Search for the cell housing the specified text and yield its (x, y) center coordinate. 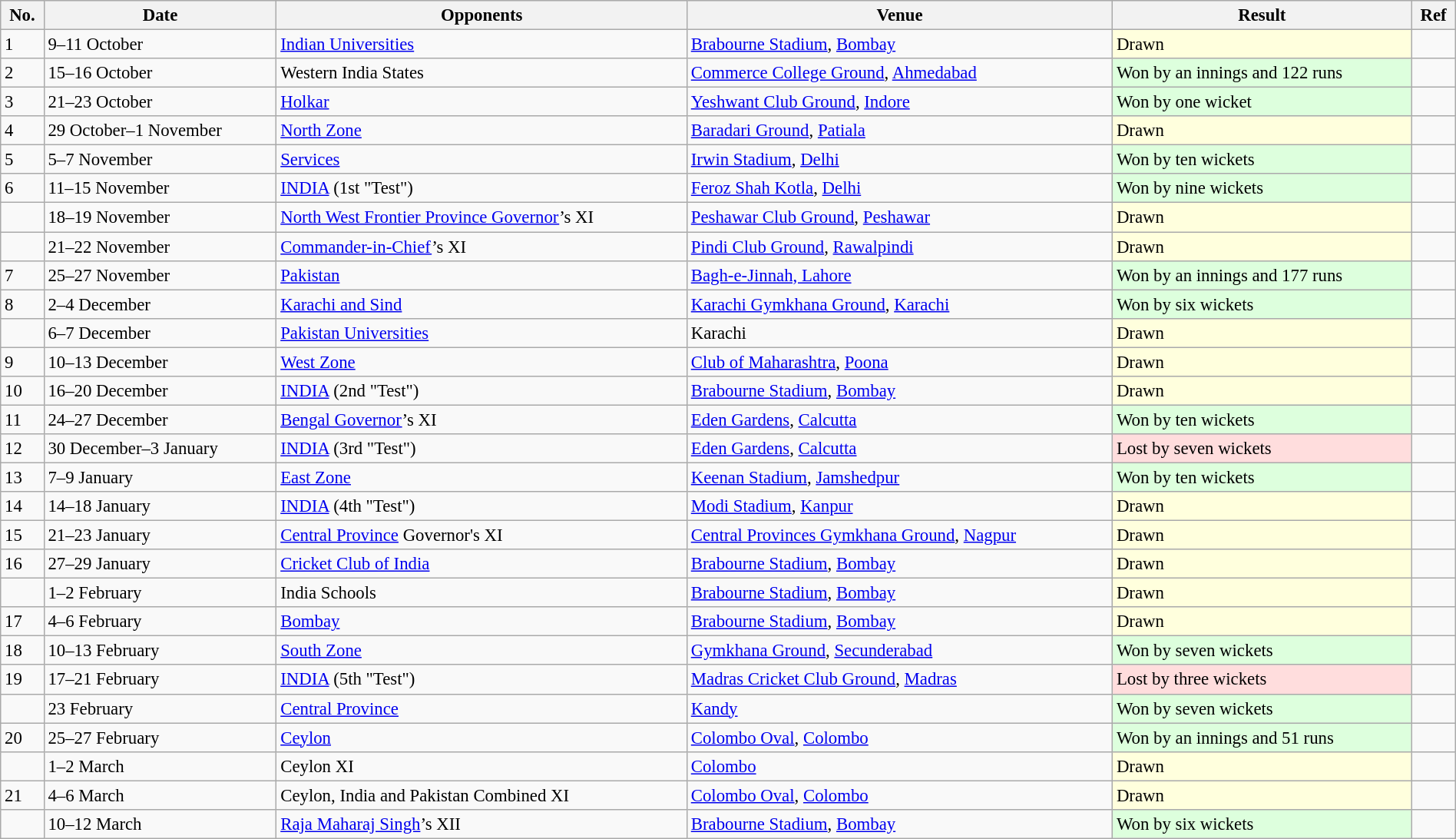
Baradari Ground, Patiala (899, 131)
21–22 November (160, 247)
19 (22, 680)
18 (22, 651)
29 October–1 November (160, 131)
1–2 March (160, 766)
Club of Maharashtra, Poona (899, 362)
Bagh-e-Jinnah, Lahore (899, 275)
10–13 February (160, 651)
21 (22, 795)
15 (22, 536)
INDIA (5th "Test") (482, 680)
Date (160, 15)
India Schools (482, 593)
10 (22, 391)
21–23 October (160, 102)
INDIA (3rd "Test") (482, 449)
INDIA (1st "Test") (482, 188)
Result (1262, 15)
16–20 December (160, 391)
6 (22, 188)
Keenan Stadium, Jamshedpur (899, 477)
Feroz Shah Kotla, Delhi (899, 188)
Irwin Stadium, Delhi (899, 160)
17 (22, 622)
1–2 February (160, 593)
Lost by seven wickets (1262, 449)
No. (22, 15)
21–23 January (160, 536)
Central Provinces Gymkhana Ground, Nagpur (899, 536)
18–19 November (160, 217)
Central Province Governor's XI (482, 536)
Commerce College Ground, Ahmedabad (899, 73)
11 (22, 419)
Opponents (482, 15)
South Zone (482, 651)
Kandy (899, 708)
Karachi (899, 333)
30 December–3 January (160, 449)
1 (22, 45)
25–27 November (160, 275)
Ceylon, India and Pakistan Combined XI (482, 795)
14 (22, 506)
Services (482, 160)
North Zone (482, 131)
10–13 December (160, 362)
Central Province (482, 708)
8 (22, 304)
4–6 March (160, 795)
20 (22, 738)
11–15 November (160, 188)
3 (22, 102)
West Zone (482, 362)
Ceylon (482, 738)
7 (22, 275)
Indian Universities (482, 45)
2 (22, 73)
24–27 December (160, 419)
Yeshwant Club Ground, Indore (899, 102)
Karachi and Sind (482, 304)
Commander-in-Chief’s XI (482, 247)
Western India States (482, 73)
4–6 February (160, 622)
North West Frontier Province Governor’s XI (482, 217)
Won by one wicket (1262, 102)
7–9 January (160, 477)
INDIA (2nd "Test") (482, 391)
Colombo (899, 766)
16 (22, 564)
Holkar (482, 102)
East Zone (482, 477)
Pindi Club Ground, Rawalpindi (899, 247)
Won by nine wickets (1262, 188)
9 (22, 362)
4 (22, 131)
Pakistan (482, 275)
Peshawar Club Ground, Peshawar (899, 217)
2–4 December (160, 304)
14–18 January (160, 506)
Won by an innings and 177 runs (1262, 275)
12 (22, 449)
23 February (160, 708)
Karachi Gymkhana Ground, Karachi (899, 304)
Raja Maharaj Singh’s XII (482, 824)
17–21 February (160, 680)
6–7 December (160, 333)
INDIA (4th "Test") (482, 506)
25–27 February (160, 738)
Cricket Club of India (482, 564)
Lost by three wickets (1262, 680)
5–7 November (160, 160)
Madras Cricket Club Ground, Madras (899, 680)
Won by an innings and 51 runs (1262, 738)
Modi Stadium, Kanpur (899, 506)
Pakistan Universities (482, 333)
Ref (1433, 15)
Bombay (482, 622)
Gymkhana Ground, Secunderabad (899, 651)
9–11 October (160, 45)
Venue (899, 15)
10–12 March (160, 824)
Bengal Governor’s XI (482, 419)
27–29 January (160, 564)
Ceylon XI (482, 766)
Won by an innings and 122 runs (1262, 73)
15–16 October (160, 73)
5 (22, 160)
13 (22, 477)
